Extract the (X, Y) coordinate from the center of the cell holding the provided text.  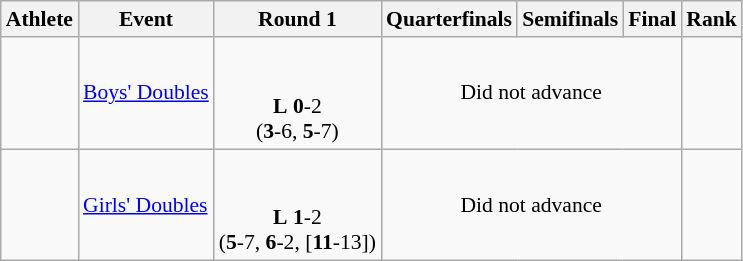
Quarterfinals (449, 19)
Girls' Doubles (146, 205)
Event (146, 19)
Boys' Doubles (146, 93)
Round 1 (298, 19)
Rank (712, 19)
Final (652, 19)
Semifinals (570, 19)
L 1-2 (5-7, 6-2, [11-13]) (298, 205)
L 0-2 (3-6, 5-7) (298, 93)
Athlete (40, 19)
